Output the [X, Y] coordinate of the center of the cell containing the given text.  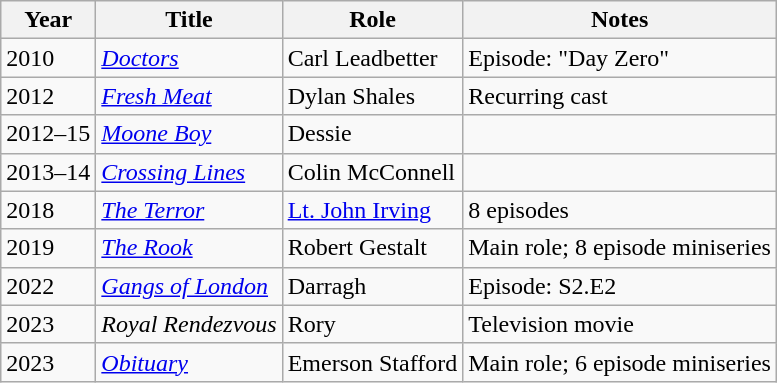
Lt. John Irving [372, 210]
Darragh [372, 286]
2018 [48, 210]
Main role; 8 episode miniseries [620, 248]
Dylan Shales [372, 96]
Recurring cast [620, 96]
2012 [48, 96]
2010 [48, 58]
Title [189, 20]
2019 [48, 248]
Doctors [189, 58]
Royal Rendezvous [189, 324]
Carl Leadbetter [372, 58]
Episode: "Day Zero" [620, 58]
The Rook [189, 248]
Rory [372, 324]
2013–14 [48, 172]
Dessie [372, 134]
Robert Gestalt [372, 248]
The Terror [189, 210]
Television movie [620, 324]
Crossing Lines [189, 172]
Fresh Meat [189, 96]
Role [372, 20]
8 episodes [620, 210]
Notes [620, 20]
2012–15 [48, 134]
Episode: S2.E2 [620, 286]
Main role; 6 episode miniseries [620, 362]
Colin McConnell [372, 172]
Moone Boy [189, 134]
Year [48, 20]
2022 [48, 286]
Obituary [189, 362]
Gangs of London [189, 286]
Emerson Stafford [372, 362]
